Identify which cell holds the provided text, then report its (x, y) central coordinate. 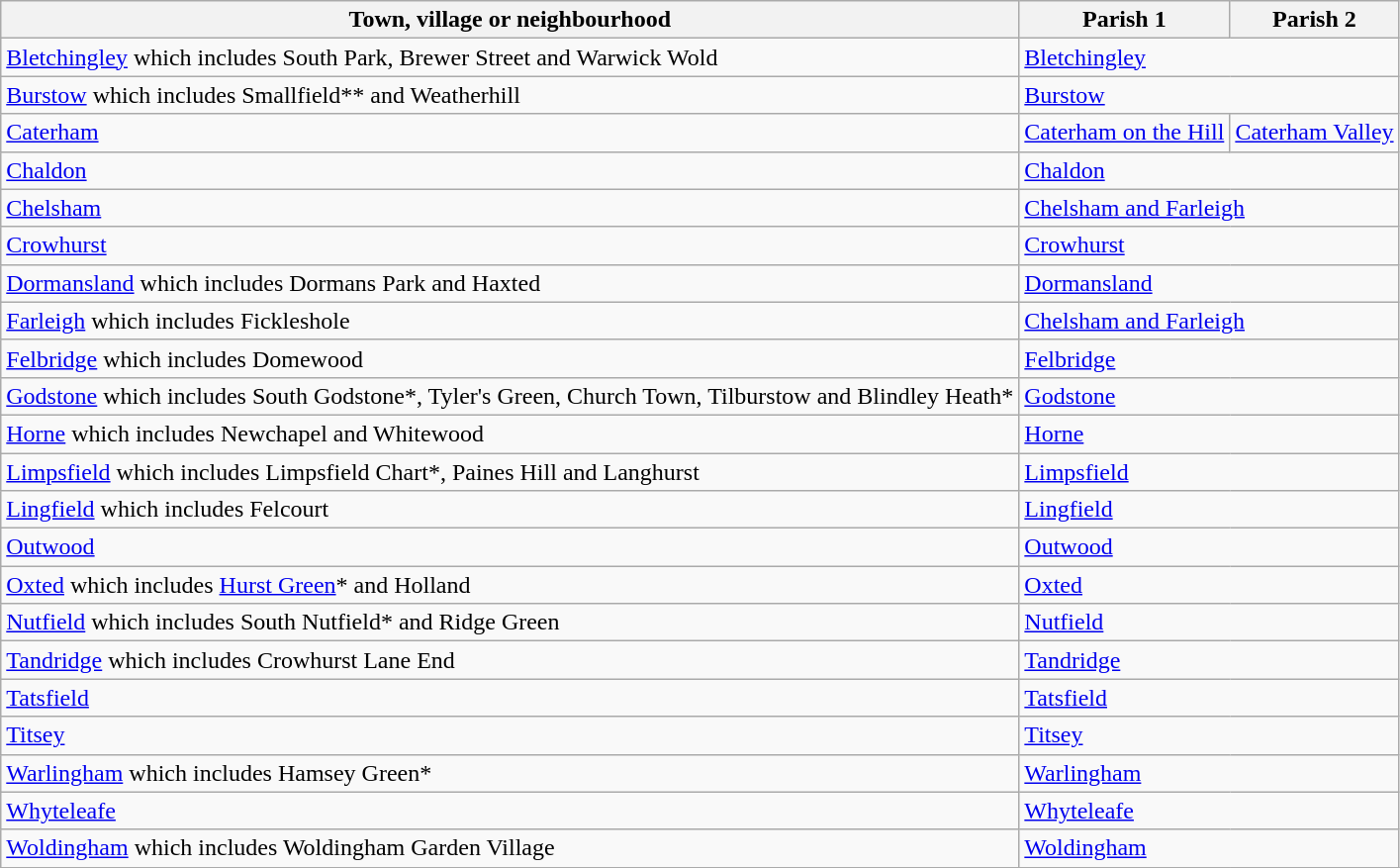
Warlingham (1209, 773)
Caterham on the Hill (1124, 133)
Godstone which includes South Godstone*, Tyler's Green, Church Town, Tilburstow and Blindley Heath* (511, 396)
Caterham Valley (1314, 133)
Oxted which includes Hurst Green* and Holland (511, 585)
Tandridge which includes Crowhurst Lane End (511, 660)
Woldingham (1209, 848)
Godstone (1209, 396)
Parish 1 (1124, 20)
Bletchingley which includes South Park, Brewer Street and Warwick Wold (511, 57)
Town, village or neighbourhood (511, 20)
Felbridge which includes Domewood (511, 358)
Nutfield which includes South Nutfield* and Ridge Green (511, 623)
Warlingham which includes Hamsey Green* (511, 773)
Horne (1209, 434)
Lingfield which includes Felcourt (511, 510)
Nutfield (1209, 623)
Limpsfield which includes Limpsfield Chart*, Paines Hill and Langhurst (511, 472)
Burstow (1209, 95)
Dormansland which includes Dormans Park and Haxted (511, 283)
Tandridge (1209, 660)
Horne which includes Newchapel and Whitewood (511, 434)
Bletchingley (1209, 57)
Parish 2 (1314, 20)
Dormansland (1209, 283)
Burstow which includes Smallfield** and Weatherhill (511, 95)
Woldingham which includes Woldingham Garden Village (511, 848)
Chelsham (511, 208)
Oxted (1209, 585)
Felbridge (1209, 358)
Farleigh which includes Fickleshole (511, 321)
Caterham (511, 133)
Lingfield (1209, 510)
Limpsfield (1209, 472)
